Scan for the cell matching the given text and deliver its [X, Y] coordinate at center. 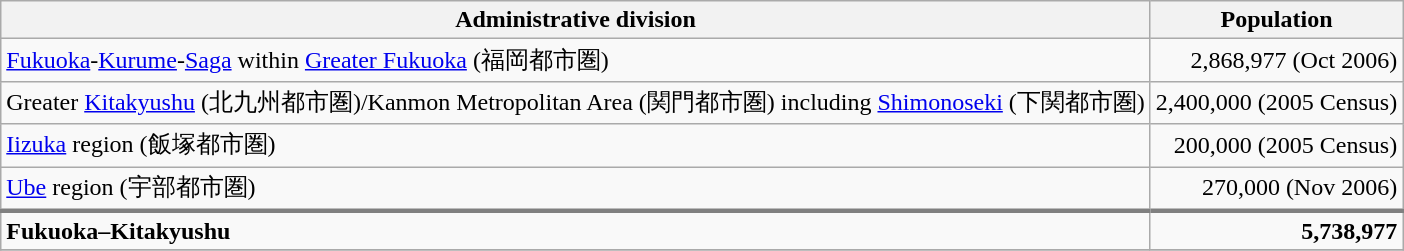
Population [1276, 20]
2,868,977 (Oct 2006) [1276, 60]
2,400,000 (2005 Census) [1276, 102]
Ube region (宇部都市圏) [576, 188]
270,000 (Nov 2006) [1276, 188]
Administrative division [576, 20]
Iizuka region (飯塚都市圏) [576, 146]
Fukuoka–Kitakyushu [576, 231]
Fukuoka-Kurume-Saga within Greater Fukuoka (福岡都市圏) [576, 60]
5,738,977 [1276, 231]
Greater Kitakyushu (北九州都市圏)/Kanmon Metropolitan Area (関門都市圏) including Shimonoseki (下関都市圏) [576, 102]
200,000 (2005 Census) [1276, 146]
